Identify which cell holds the provided text, then report its [x, y] central coordinate. 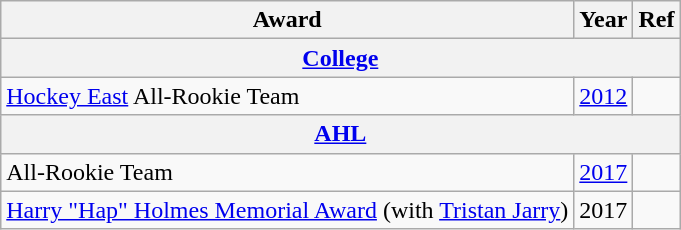
College [340, 58]
AHL [340, 134]
Award [288, 20]
Ref [656, 20]
2012 [604, 96]
Year [604, 20]
Harry "Hap" Holmes Memorial Award (with Tristan Jarry) [288, 210]
All-Rookie Team [288, 172]
Hockey East All-Rookie Team [288, 96]
